Output the [x, y] coordinate of the center of the cell containing the given text.  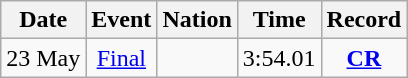
23 May [44, 58]
Event [122, 20]
Final [122, 58]
3:54.01 [279, 58]
Date [44, 20]
CR [364, 58]
Record [364, 20]
Nation [197, 20]
Time [279, 20]
